Identify which cell holds the provided text, then report its [x, y] central coordinate. 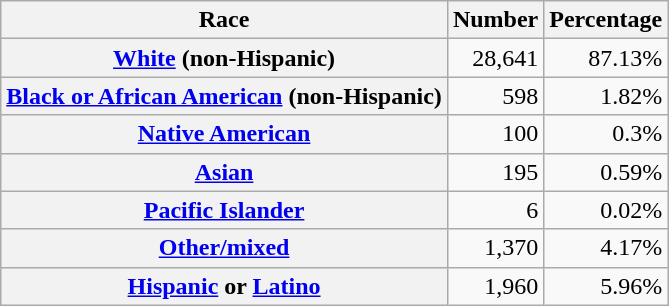
0.59% [606, 172]
4.17% [606, 248]
Native American [224, 134]
5.96% [606, 286]
Other/mixed [224, 248]
6 [495, 210]
Asian [224, 172]
598 [495, 96]
Number [495, 20]
28,641 [495, 58]
Race [224, 20]
Pacific Islander [224, 210]
0.3% [606, 134]
1.82% [606, 96]
0.02% [606, 210]
White (non-Hispanic) [224, 58]
1,960 [495, 286]
87.13% [606, 58]
Black or African American (non-Hispanic) [224, 96]
Hispanic or Latino [224, 286]
195 [495, 172]
100 [495, 134]
Percentage [606, 20]
1,370 [495, 248]
